Search for the cell housing the specified text and yield its [x, y] center coordinate. 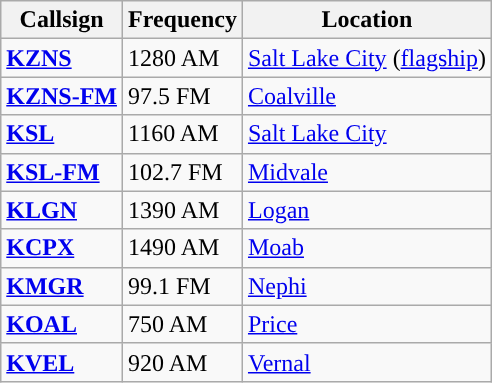
Frequency [182, 20]
KMGR [62, 286]
KVEL [62, 362]
750 AM [182, 324]
Nephi [366, 286]
KCPX [62, 248]
KZNS [62, 58]
KSL-FM [62, 172]
KOAL [62, 324]
1280 AM [182, 58]
Moab [366, 248]
Coalville [366, 96]
Salt Lake City (flagship) [366, 58]
Callsign [62, 20]
99.1 FM [182, 286]
KLGN [62, 210]
Midvale [366, 172]
Location [366, 20]
1160 AM [182, 134]
Price [366, 324]
102.7 FM [182, 172]
Salt Lake City [366, 134]
KSL [62, 134]
1390 AM [182, 210]
Logan [366, 210]
1490 AM [182, 248]
920 AM [182, 362]
97.5 FM [182, 96]
Vernal [366, 362]
KZNS-FM [62, 96]
